Scan for the cell matching the given text and deliver its [x, y] coordinate at center. 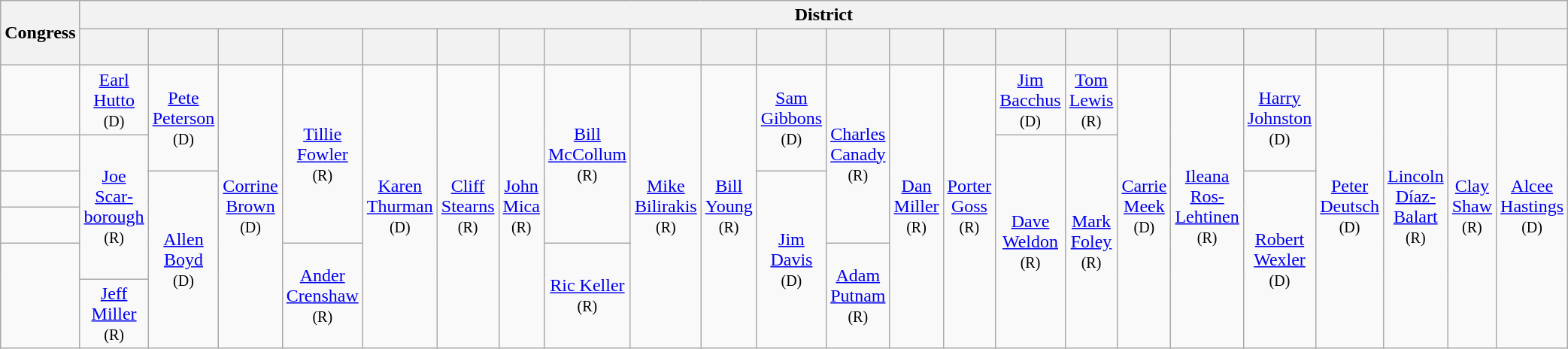
Jim Bacchus (D) [1030, 100]
Allen Boyd (D) [183, 259]
District [824, 15]
Jim Davis (D) [791, 259]
KarenThurman (D) [400, 207]
Dan Miller (R) [916, 207]
Mark Foley (R) [1091, 241]
CorrineBrown (D) [250, 207]
Congress [41, 33]
RobertWexler (D) [1279, 259]
IleanaRos-Lehtinen (R) [1207, 207]
Adam Putnam (R) [858, 296]
CharlesCanady (R) [858, 154]
AnderCrenshaw (R) [322, 296]
PorterGoss (R) [969, 207]
LincolnDíaz-Balart (R) [1415, 207]
TillieFowler (R) [322, 154]
PetePeterson (D) [183, 118]
JohnMica (R) [521, 207]
Jeff Miller (R) [114, 314]
Joe Scar­borough (R) [114, 207]
BillMcCollum (R) [587, 154]
MikeBilirakis (R) [666, 207]
Dave Weldon (R) [1030, 241]
CarrieMeek (D) [1145, 207]
PeterDeutsch (D) [1350, 207]
EarlHutto (D) [114, 100]
HarryJohnston (D) [1279, 118]
CliffStearns (R) [468, 207]
Ric Keller (R) [587, 296]
BillYoung (R) [729, 207]
AlceeHastings (D) [1533, 207]
Tom Lewis (R) [1091, 100]
Clay Shaw (R) [1472, 207]
SamGibbons (D) [791, 118]
